Extract the (x, y) coordinate from the center of the cell holding the provided text.  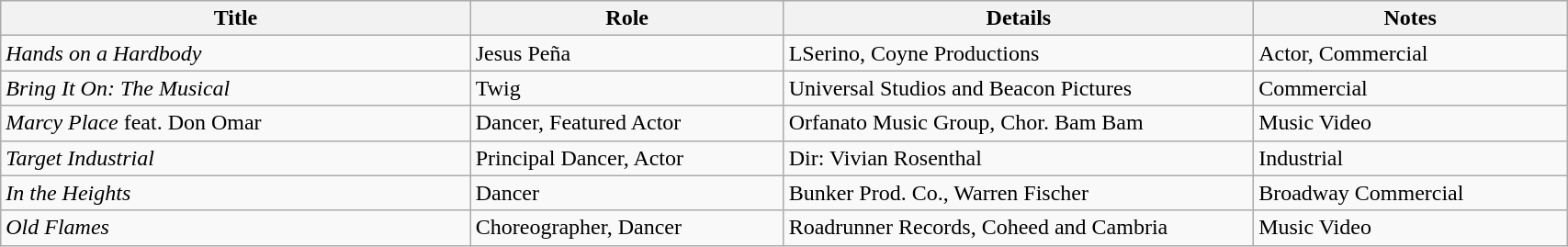
Commercial (1411, 88)
In the Heights (235, 193)
Target Industrial (235, 158)
Choreographer, Dancer (626, 228)
Role (626, 18)
Dancer, Featured Actor (626, 123)
Details (1018, 18)
Bring It On: The Musical (235, 88)
Title (235, 18)
LSerino, Coyne Productions (1018, 53)
Principal Dancer, Actor (626, 158)
Universal Studios and Beacon Pictures (1018, 88)
Roadrunner Records, Coheed and Cambria (1018, 228)
Jesus Peña (626, 53)
Dancer (626, 193)
Bunker Prod. Co., Warren Fischer (1018, 193)
Notes (1411, 18)
Orfanato Music Group, Chor. Bam Bam (1018, 123)
Twig (626, 88)
Actor, Commercial (1411, 53)
Hands on a Hardbody (235, 53)
Dir: Vivian Rosenthal (1018, 158)
Broadway Commercial (1411, 193)
Marcy Place feat. Don Omar (235, 123)
Industrial (1411, 158)
Old Flames (235, 228)
